Output the [x, y] coordinate of the center of the cell containing the given text.  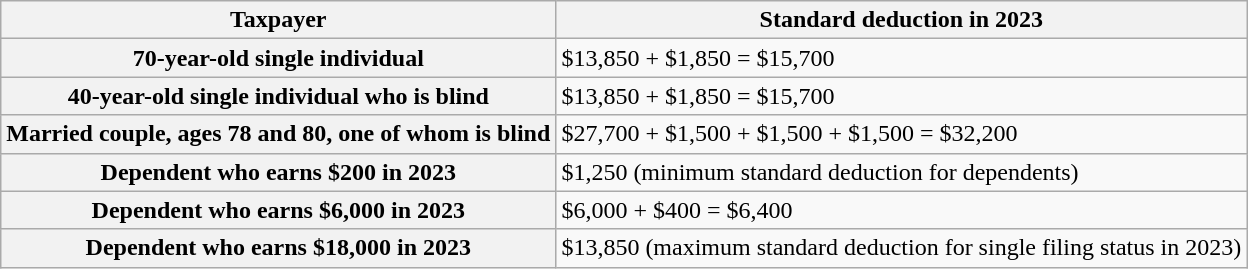
$6,000 + $400 = $6,400 [902, 210]
$1,250 (minimum standard deduction for dependents) [902, 172]
$13,850 (maximum standard deduction for single filing status in 2023) [902, 248]
Taxpayer [278, 20]
Married couple, ages 78 and 80, one of whom is blind [278, 134]
Dependent who earns $18,000 in 2023 [278, 248]
Standard deduction in 2023 [902, 20]
40-year-old single individual who is blind [278, 96]
$27,700 + $1,500 + $1,500 + $1,500 = $32,200 [902, 134]
Dependent who earns $6,000 in 2023 [278, 210]
Dependent who earns $200 in 2023 [278, 172]
70-year-old single individual [278, 58]
